Extract the [x, y] coordinate from the center of the cell holding the provided text.  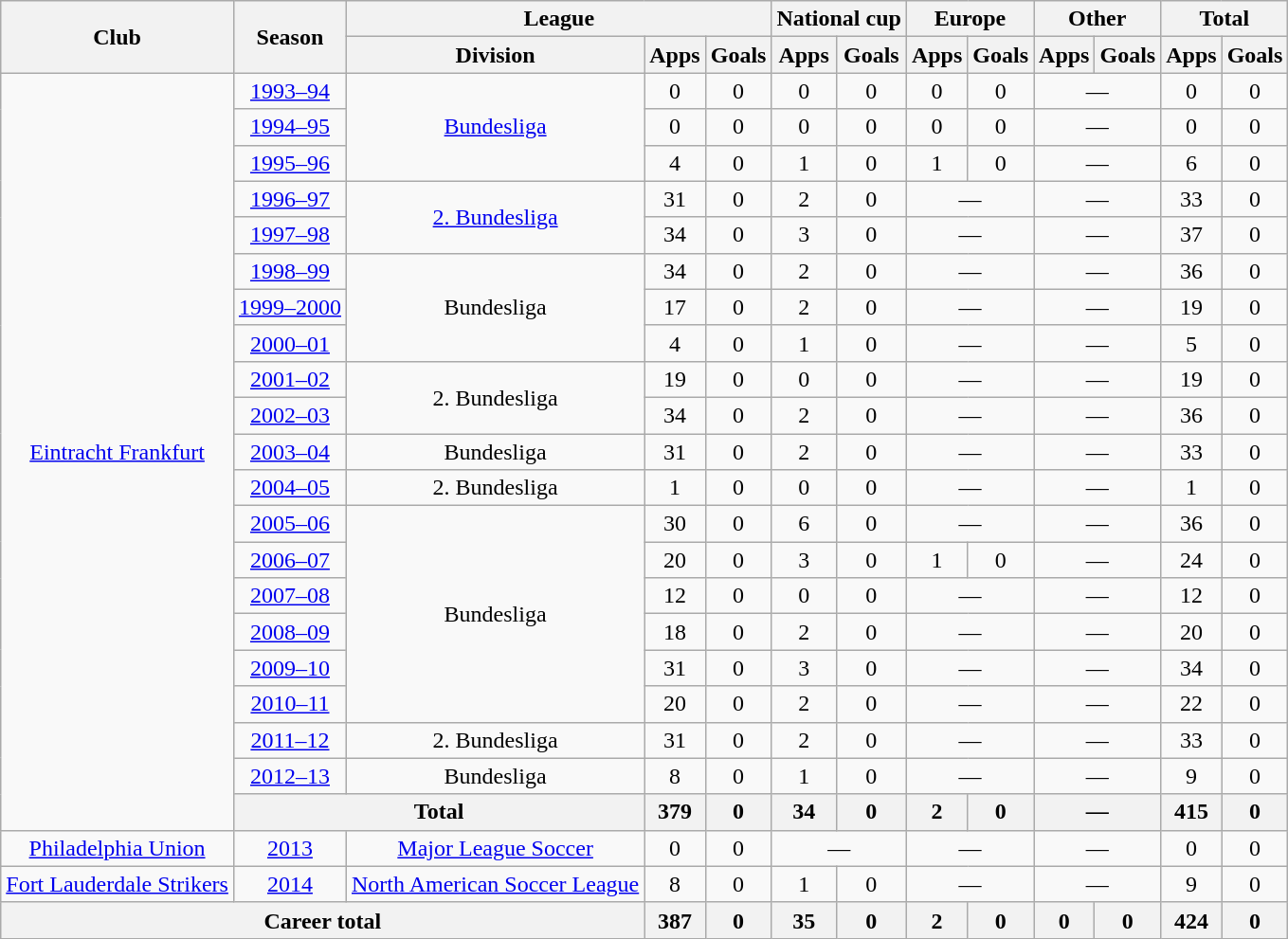
35 [804, 920]
2011–12 [290, 740]
387 [675, 920]
18 [675, 632]
Philadelphia Union [118, 848]
2007–08 [290, 596]
2004–05 [290, 488]
2008–09 [290, 632]
2005–06 [290, 524]
24 [1191, 560]
2006–07 [290, 560]
Europe [970, 19]
2003–04 [290, 452]
North American Soccer League [495, 884]
2010–11 [290, 704]
1998–99 [290, 271]
Career total [322, 920]
37 [1191, 235]
Other [1098, 19]
League [558, 19]
Division [495, 55]
Major League Soccer [495, 848]
415 [1191, 812]
2014 [290, 884]
Club [118, 37]
2012–13 [290, 776]
2009–10 [290, 668]
Fort Lauderdale Strikers [118, 884]
1993–94 [290, 91]
1997–98 [290, 235]
424 [1191, 920]
1999–2000 [290, 307]
1995–96 [290, 163]
2001–02 [290, 379]
2002–03 [290, 415]
30 [675, 524]
National cup [839, 19]
2000–01 [290, 343]
1996–97 [290, 199]
1994–95 [290, 127]
22 [1191, 704]
Eintracht Frankfurt [118, 451]
5 [1191, 343]
379 [675, 812]
Season [290, 37]
17 [675, 307]
2013 [290, 848]
